Determine the [x, y] coordinate at the center of the cell enclosing the given text.  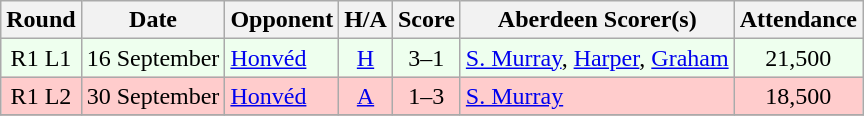
A [366, 96]
Date [153, 20]
18,500 [798, 96]
S. Murray, Harper, Graham [597, 58]
21,500 [798, 58]
H [366, 58]
Round [41, 20]
1–3 [426, 96]
Score [426, 20]
S. Murray [597, 96]
Opponent [282, 20]
16 September [153, 58]
R1 L2 [41, 96]
Attendance [798, 20]
3–1 [426, 58]
30 September [153, 96]
H/A [366, 20]
Aberdeen Scorer(s) [597, 20]
R1 L1 [41, 58]
